Extract the (x, y) coordinate from the center of the cell holding the provided text.  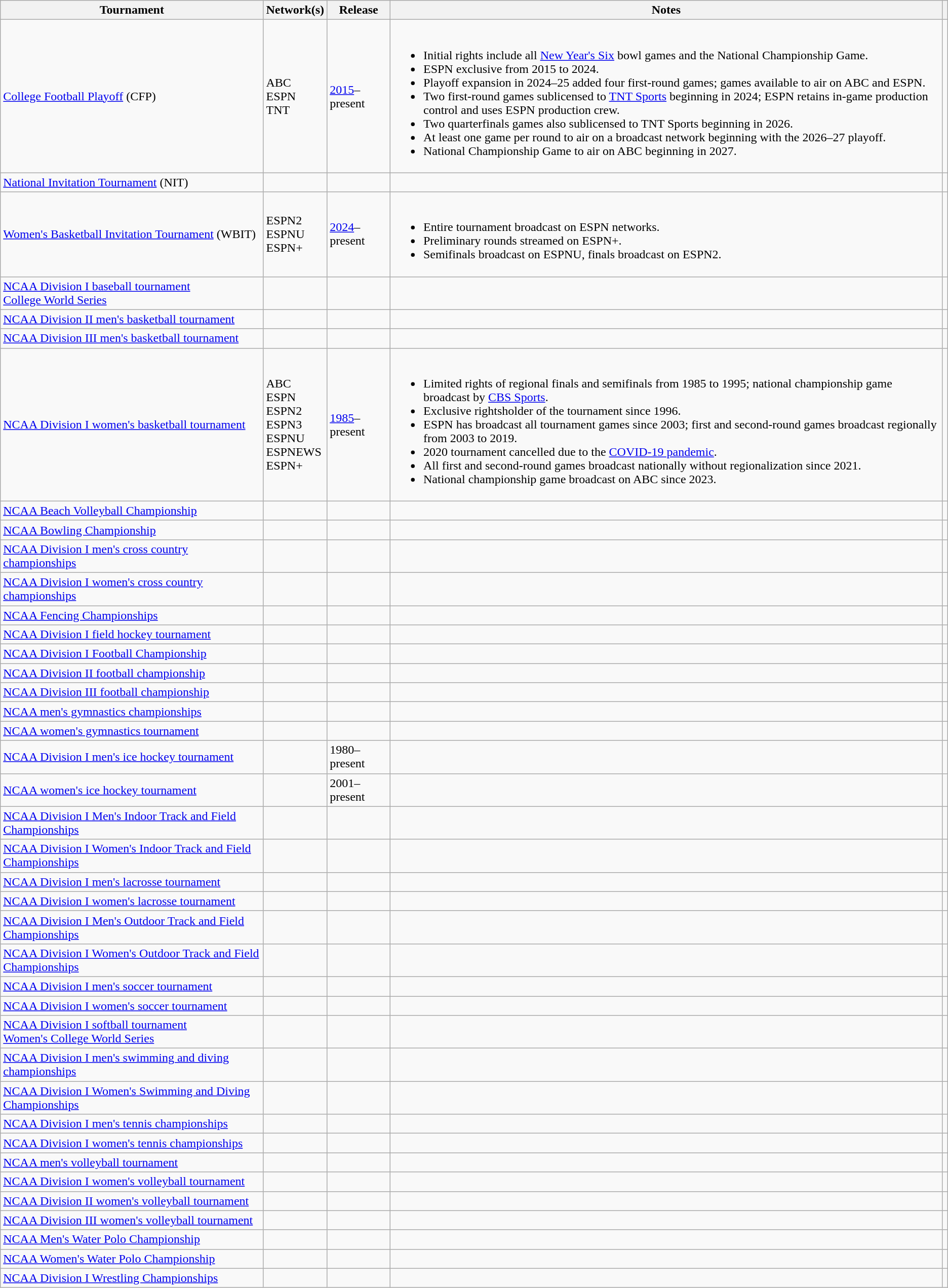
NCAA Division III women's volleyball tournament (132, 1220)
Tournament (132, 10)
1980–present (359, 757)
2001–present (359, 790)
NCAA Division I women's cross country championships (132, 589)
NCAA Division I women's basketball tournament (132, 424)
NCAA Division I field hockey tournament (132, 635)
NCAA Division I women's lacrosse tournament (132, 901)
National Invitation Tournament (NIT) (132, 182)
ABCESPNTNT (295, 96)
ESPN2ESPNUESPN+ (295, 234)
NCAA Division I men's soccer tournament (132, 986)
NCAA Division I women's volleyball tournament (132, 1182)
NCAA Division I women's tennis championships (132, 1143)
NCAA Division II football championship (132, 673)
Women's Basketball Invitation Tournament (WBIT) (132, 234)
NCAA Division I men's lacrosse tournament (132, 882)
NCAA Division II men's basketball tournament (132, 319)
Notes (666, 10)
NCAA women's ice hockey tournament (132, 790)
NCAA Division I baseball tournamentCollege World Series (132, 293)
NCAA men's volleyball tournament (132, 1162)
Network(s) (295, 10)
NCAA Bowling Championship (132, 530)
NCAA Division I Women's Outdoor Track and Field Championships (132, 960)
2024–present (359, 234)
NCAA Women's Water Polo Championship (132, 1259)
NCAA men's gymnastics championships (132, 712)
NCAA women's gymnastics tournament (132, 731)
NCAA Division I Women's Swimming and Diving Championships (132, 1098)
NCAA Division I Men's Outdoor Track and Field Championships (132, 927)
2015–present (359, 96)
NCAA Division III men's basketball tournament (132, 338)
1985–present (359, 424)
NCAA Division I men's swimming and diving championships (132, 1065)
NCAA Division I women's soccer tournament (132, 1005)
Release (359, 10)
Entire tournament broadcast on ESPN networks.Preliminary rounds streamed on ESPN+.Semifinals broadcast on ESPNU, finals broadcast on ESPN2. (666, 234)
NCAA Division I Men's Indoor Track and Field Championships (132, 823)
ABCESPNESPN2ESPN3ESPNUESPNEWSESPN+ (295, 424)
NCAA Division I men's cross country championships (132, 556)
NCAA Men's Water Polo Championship (132, 1239)
NCAA Division I Football Championship (132, 654)
College Football Playoff (CFP) (132, 96)
NCAA Division III football championship (132, 692)
NCAA Beach Volleyball Championship (132, 511)
NCAA Division I men's tennis championships (132, 1124)
NCAA Division I softball tournamentWomen's College World Series (132, 1032)
NCAA Division I Wrestling Championships (132, 1278)
NCAA Division I men's ice hockey tournament (132, 757)
NCAA Division II women's volleyball tournament (132, 1201)
NCAA Division I Women's Indoor Track and Field Championships (132, 856)
NCAA Fencing Championships (132, 615)
